Output the [X, Y] coordinate of the center of the cell containing the given text.  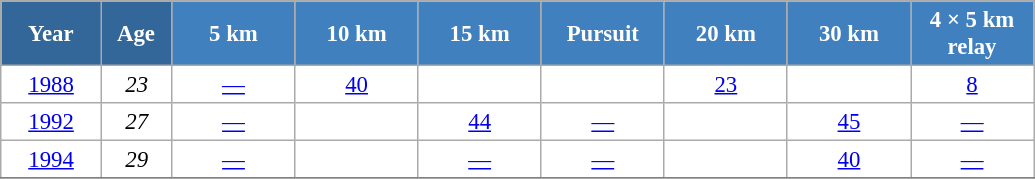
Year [52, 34]
30 km [848, 34]
20 km [726, 34]
1992 [52, 122]
29 [136, 160]
Age [136, 34]
4 × 5 km relay [972, 34]
Pursuit [602, 34]
45 [848, 122]
10 km [356, 34]
8 [972, 85]
15 km [480, 34]
27 [136, 122]
1994 [52, 160]
1988 [52, 85]
5 km [234, 34]
44 [480, 122]
